For the text-containing cell, return its midpoint in (x, y) coordinate format. 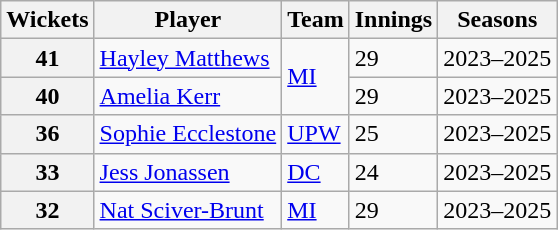
40 (48, 96)
Wickets (48, 20)
Innings (393, 20)
Team (316, 20)
25 (393, 134)
Seasons (498, 20)
Sophie Ecclestone (188, 134)
DC (316, 172)
41 (48, 58)
UPW (316, 134)
36 (48, 134)
Jess Jonassen (188, 172)
Player (188, 20)
33 (48, 172)
Amelia Kerr (188, 96)
24 (393, 172)
32 (48, 210)
Hayley Matthews (188, 58)
Nat Sciver-Brunt (188, 210)
